Capture the cell that displays the provided text and extract its [X, Y] central coordinate. 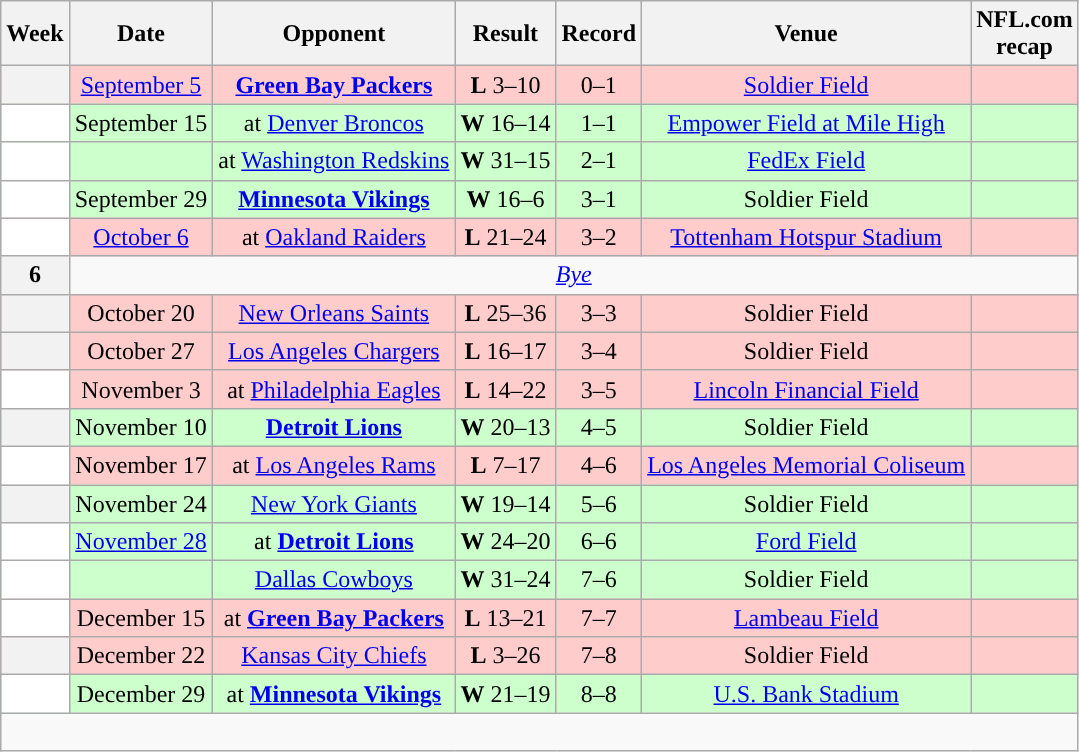
at Green Bay Packers [334, 618]
1–1 [599, 123]
December 22 [141, 656]
2–1 [599, 161]
Bye [574, 275]
Minnesota Vikings [334, 199]
September 5 [141, 85]
at Philadelphia Eagles [334, 389]
December 15 [141, 618]
Empower Field at Mile High [806, 123]
4–5 [599, 427]
Week [35, 34]
at Los Angeles Rams [334, 465]
Detroit Lions [334, 427]
4–6 [599, 465]
Opponent [334, 34]
at Denver Broncos [334, 123]
November 17 [141, 465]
W 20–13 [506, 427]
Tottenham Hotspur Stadium [806, 237]
Dallas Cowboys [334, 580]
6–6 [599, 542]
L 3–10 [506, 85]
U.S. Bank Stadium [806, 694]
7–8 [599, 656]
5–6 [599, 503]
at Oakland Raiders [334, 237]
at Detroit Lions [334, 542]
Kansas City Chiefs [334, 656]
Result [506, 34]
W 16–6 [506, 199]
September 29 [141, 199]
L 25–36 [506, 313]
L 3–26 [506, 656]
at Washington Redskins [334, 161]
3–4 [599, 351]
Green Bay Packers [334, 85]
at Minnesota Vikings [334, 694]
Venue [806, 34]
New York Giants [334, 503]
6 [35, 275]
December 29 [141, 694]
L 7–17 [506, 465]
FedEx Field [806, 161]
Date [141, 34]
W 19–14 [506, 503]
Lincoln Financial Field [806, 389]
0–1 [599, 85]
3–3 [599, 313]
Record [599, 34]
3–5 [599, 389]
L 13–21 [506, 618]
W 31–15 [506, 161]
3–2 [599, 237]
November 28 [141, 542]
NFL.comrecap [1025, 34]
New Orleans Saints [334, 313]
Lambeau Field [806, 618]
Los Angeles Memorial Coliseum [806, 465]
L 16–17 [506, 351]
November 3 [141, 389]
7–7 [599, 618]
Los Angeles Chargers [334, 351]
7–6 [599, 580]
October 20 [141, 313]
3–1 [599, 199]
W 21–19 [506, 694]
8–8 [599, 694]
November 10 [141, 427]
October 6 [141, 237]
W 16–14 [506, 123]
October 27 [141, 351]
September 15 [141, 123]
November 24 [141, 503]
Ford Field [806, 542]
W 24–20 [506, 542]
W 31–24 [506, 580]
L 21–24 [506, 237]
L 14–22 [506, 389]
